Return [x, y] of the center of cell containing provided text 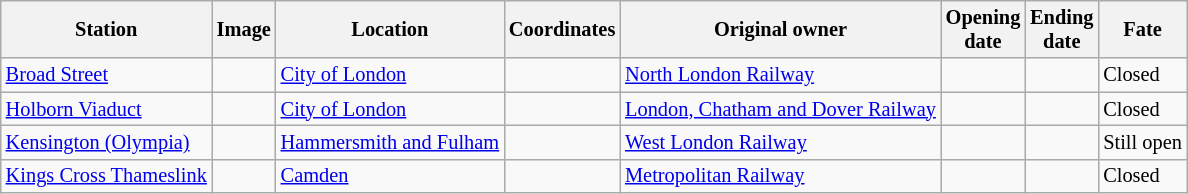
Metropolitan Railway [780, 176]
Camden [390, 176]
Still open [1142, 142]
Fate [1142, 29]
Broad Street [106, 75]
West London Railway [780, 142]
Endingdate [1062, 29]
London, Chatham and Dover Railway [780, 109]
North London Railway [780, 75]
Location [390, 29]
Hammersmith and Fulham [390, 142]
Holborn Viaduct [106, 109]
Image [244, 29]
Original owner [780, 29]
Station [106, 29]
Kensington (Olympia) [106, 142]
Openingdate [983, 29]
Kings Cross Thameslink [106, 176]
Coordinates [562, 29]
